Pinpoint the cell where the given text exists, returning its [X, Y] midpoint coordinate. 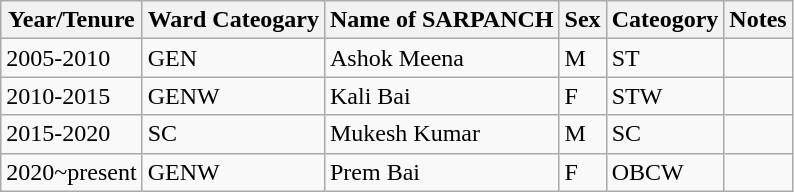
2020~present [72, 172]
Kali Bai [442, 96]
Mukesh Kumar [442, 134]
Sex [582, 20]
Prem Bai [442, 172]
ST [665, 58]
STW [665, 96]
Ward Cateogary [233, 20]
Year/Tenure [72, 20]
Notes [758, 20]
GEN [233, 58]
Ashok Meena [442, 58]
Name of SARPANCH [442, 20]
OBCW [665, 172]
2015-2020 [72, 134]
2010-2015 [72, 96]
Cateogory [665, 20]
2005-2010 [72, 58]
